Identify which cell holds the provided text, then report its [x, y] central coordinate. 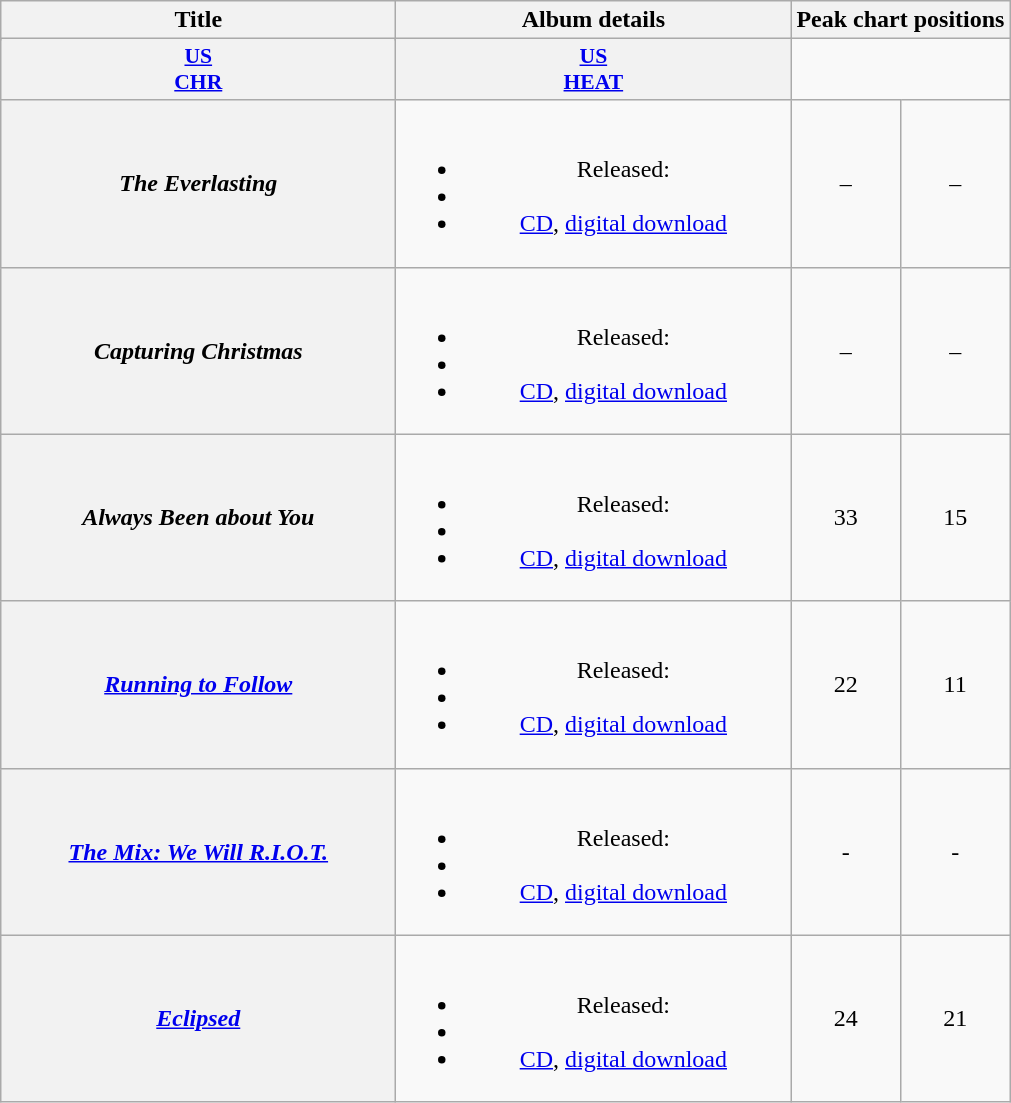
Album details [594, 20]
21 [955, 1018]
The Everlasting [198, 184]
Eclipsed [198, 1018]
Always Been about You [198, 518]
Title [198, 20]
Capturing Christmas [198, 350]
Peak chart positions [900, 20]
USCHR [198, 70]
Running to Follow [198, 684]
33 [846, 518]
24 [846, 1018]
15 [955, 518]
The Mix: We Will R.I.O.T. [198, 852]
22 [846, 684]
USHEAT [594, 70]
11 [955, 684]
